From the cell containing the given text, extract its center point as (x, y) coordinate. 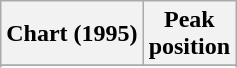
Chart (1995) (72, 34)
Peakposition (189, 34)
